Identify which cell holds the provided text, then report its [X, Y] central coordinate. 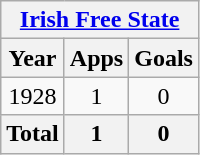
1928 [33, 96]
Apps [96, 58]
Goals [164, 58]
Total [33, 134]
Year [33, 58]
Irish Free State [100, 20]
